Provide the [X, Y] coordinate of the cell's center where the given text is located.  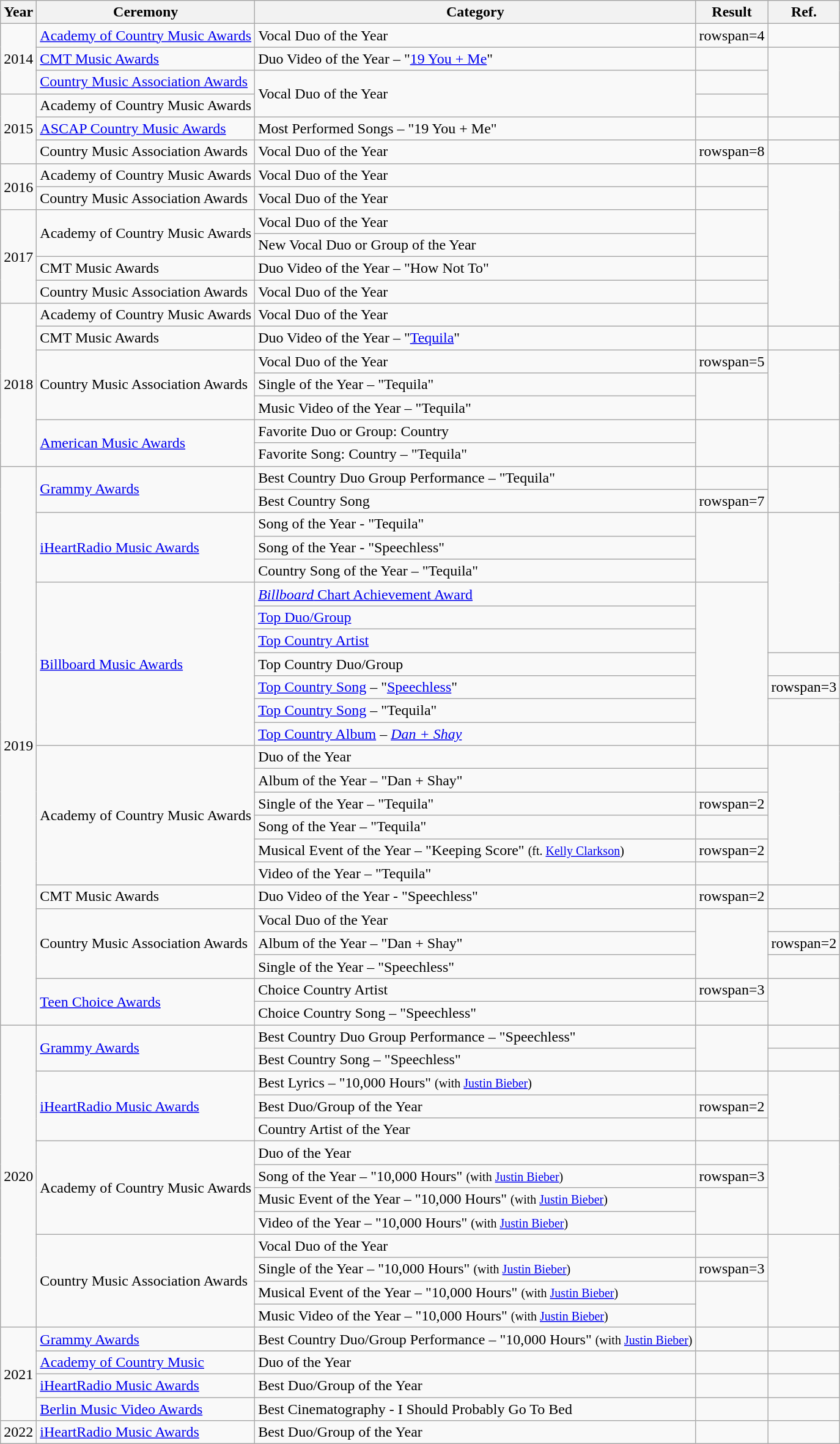
Song of the Year - "Tequila" [476, 524]
Category [476, 12]
Single of the Year – "10,000 Hours" (with Justin Bieber) [476, 1269]
rowspan=8 [732, 152]
Duo Video of the Year - "Speechless" [476, 897]
Top Duo/Group [476, 617]
Best Country Song [476, 501]
2016 [18, 187]
Best Country Song – "Speechless" [476, 1060]
Musical Event of the Year – "Keeping Score" (ft. Kelly Clarkson) [476, 850]
Choice Country Artist [476, 990]
Duo Video of the Year – "How Not To" [476, 268]
New Vocal Duo or Group of the Year [476, 245]
Top Country Song – "Speechless" [476, 687]
Choice Country Song – "Speechless" [476, 1013]
Duo Video of the Year – "Tequila" [476, 338]
2017 [18, 256]
Year [18, 12]
ASCAP Country Music Awards [146, 128]
Academy of Country Music [146, 1362]
Berlin Music Video Awards [146, 1409]
Top Country Song – "Tequila" [476, 711]
Best Lyrics – "10,000 Hours" (with Justin Bieber) [476, 1083]
Ref. [804, 12]
Ceremony [146, 12]
Song of the Year – "Tequila" [476, 827]
2019 [18, 746]
Best Country Duo Group Performance – "Tequila" [476, 478]
Country Song of the Year – "Tequila" [476, 571]
2020 [18, 1177]
rowspan=4 [732, 35]
Music Video of the Year – "10,000 Hours" (with Justin Bieber) [476, 1316]
Favorite Song: Country – "Tequila" [476, 454]
Song of the Year - "Speechless" [476, 547]
Music Video of the Year – "Tequila" [476, 408]
Best Country Duo Group Performance – "Speechless" [476, 1037]
Video of the Year – "10,000 Hours" (with Justin Bieber) [476, 1223]
Teen Choice Awards [146, 1001]
Favorite Duo or Group: Country [476, 431]
rowspan=5 [732, 361]
rowspan=7 [732, 501]
2014 [18, 59]
Top Country Duo/Group [476, 664]
2021 [18, 1374]
Music Event of the Year – "10,000 Hours" (with Justin Bieber) [476, 1199]
Duo Video of the Year – "19 You + Me" [476, 59]
Song of the Year – "10,000 Hours" (with Justin Bieber) [476, 1176]
2022 [18, 1432]
Musical Event of the Year – "10,000 Hours" (with Justin Bieber) [476, 1292]
2018 [18, 385]
Billboard Chart Achievement Award [476, 594]
Video of the Year – "Tequila" [476, 873]
American Music Awards [146, 443]
Result [732, 12]
Country Artist of the Year [476, 1130]
Billboard Music Awards [146, 664]
Top Country Artist [476, 640]
Top Country Album – Dan + Shay [476, 734]
Single of the Year – "Speechless" [476, 966]
Best Country Duo/Group Performance – "10,000 Hours" (with Justin Bieber) [476, 1339]
2015 [18, 128]
Best Cinematography - I Should Probably Go To Bed [476, 1409]
Most Performed Songs – "19 You + Me" [476, 128]
